For the text-containing cell, return its midpoint in (X, Y) coordinate format. 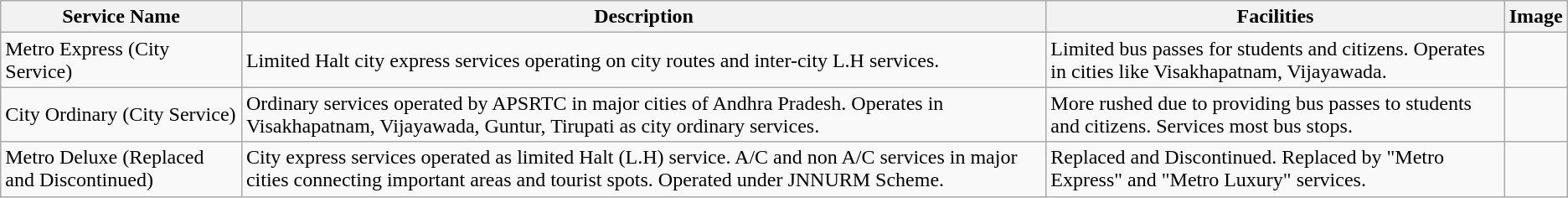
Metro Express (City Service) (121, 60)
Limited bus passes for students and citizens. Operates in cities like Visakhapatnam, Vijayawada. (1275, 60)
Image (1536, 17)
City Ordinary (City Service) (121, 114)
Description (643, 17)
Metro Deluxe (Replaced and Discontinued) (121, 169)
Limited Halt city express services operating on city routes and inter-city L.H services. (643, 60)
Service Name (121, 17)
Replaced and Discontinued. Replaced by "Metro Express" and "Metro Luxury" services. (1275, 169)
Facilities (1275, 17)
More rushed due to providing bus passes to students and citizens. Services most bus stops. (1275, 114)
